Provide the (X, Y) coordinate of the cell's center where the given text is located.  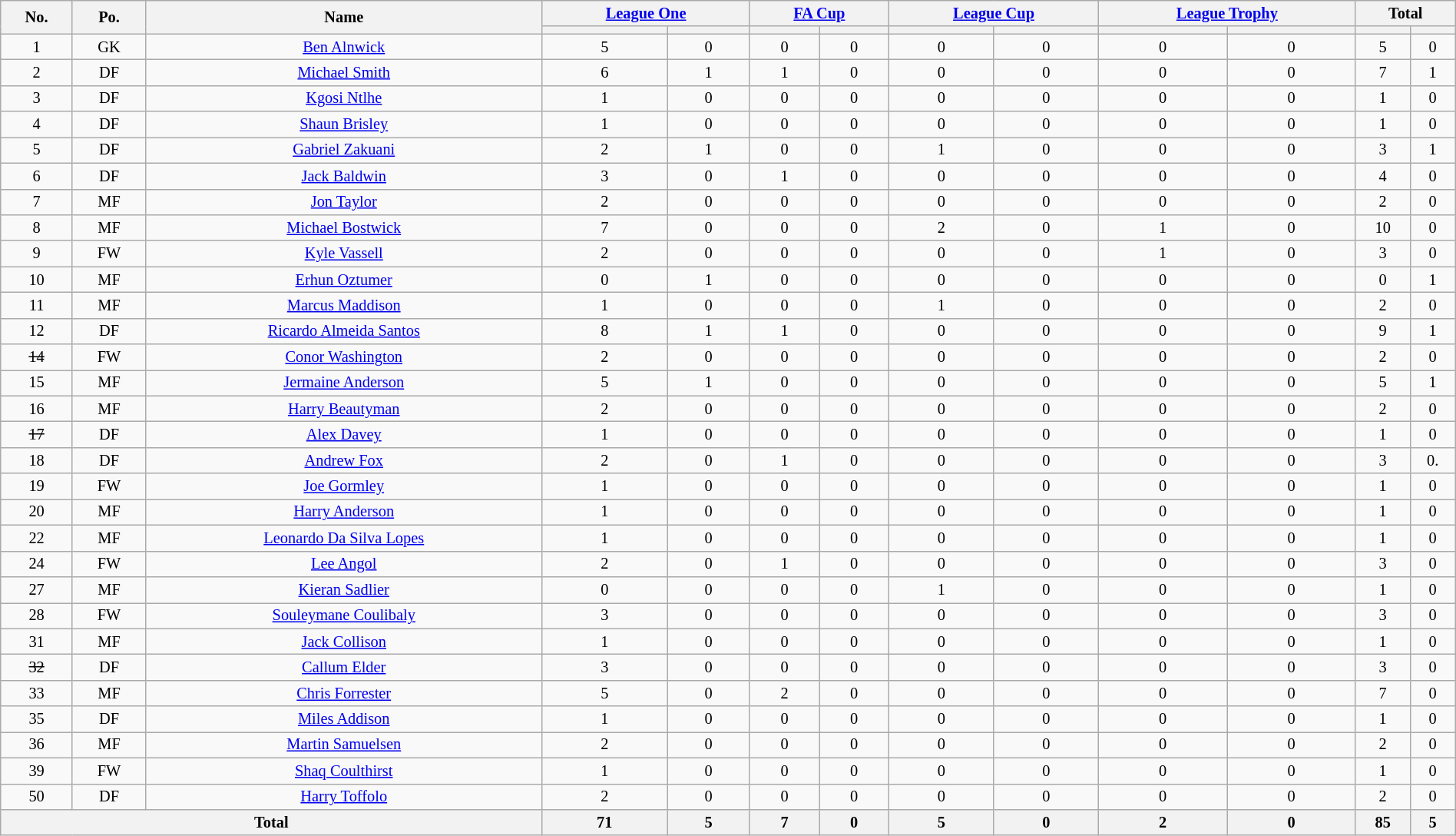
Ricardo Almeida Santos (344, 331)
Kyle Vassell (344, 254)
0. (1433, 460)
15 (37, 383)
33 (37, 693)
Erhun Oztumer (344, 280)
Lee Angol (344, 564)
League Cup (994, 13)
16 (37, 409)
Jack Baldwin (344, 176)
Marcus Maddison (344, 305)
Po. (109, 17)
Jack Collison (344, 642)
18 (37, 460)
Harry Anderson (344, 512)
Ben Alnwick (344, 47)
Callum Elder (344, 667)
Souleymane Coulibaly (344, 615)
35 (37, 719)
28 (37, 615)
14 (37, 357)
Joe Gormley (344, 486)
19 (37, 486)
32 (37, 667)
50 (37, 797)
39 (37, 771)
Harry Beautyman (344, 409)
22 (37, 538)
League One (646, 13)
FA Cup (819, 13)
Martin Samuelsen (344, 745)
Michael Smith (344, 72)
Harry Toffolo (344, 797)
Andrew Fox (344, 460)
League Trophy (1227, 13)
24 (37, 564)
GK (109, 47)
Kgosi Ntlhe (344, 98)
11 (37, 305)
31 (37, 642)
Shaq Coulthirst (344, 771)
71 (605, 822)
Gabriel Zakuani (344, 150)
Conor Washington (344, 357)
27 (37, 589)
Miles Addison (344, 719)
36 (37, 745)
Leonardo Da Silva Lopes (344, 538)
Chris Forrester (344, 693)
12 (37, 331)
Shaun Brisley (344, 124)
Jermaine Anderson (344, 383)
Kieran Sadlier (344, 589)
Name (344, 17)
Michael Bostwick (344, 227)
Jon Taylor (344, 202)
No. (37, 17)
20 (37, 512)
17 (37, 434)
85 (1382, 822)
Alex Davey (344, 434)
